Detect which cell encompasses the target text, then output its [x, y] center coordinate. 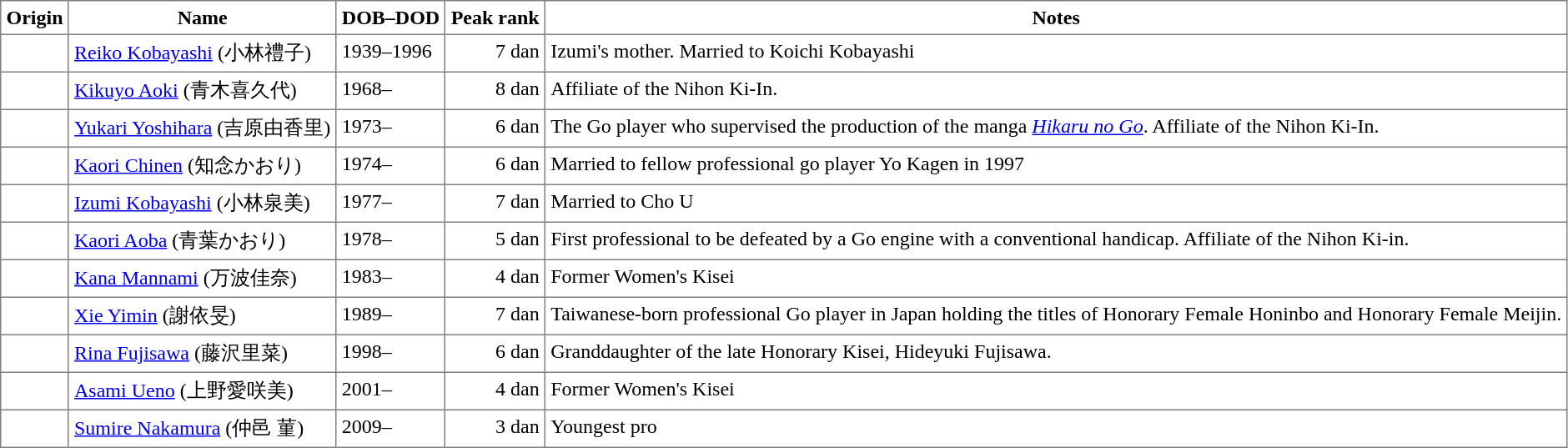
5 dan [495, 240]
Taiwanese-born professional Go player in Japan holding the titles of Honorary Female Honinbo and Honorary Female Meijin. [1056, 315]
Kaori Chinen (知念かおり) [202, 165]
Yukari Yoshihara (吉原由香里) [202, 128]
Youngest pro [1056, 429]
Origin [35, 18]
Xie Yimin (謝依旻) [202, 315]
Izumi's mother. Married to Koichi Kobayashi [1056, 53]
1939–1996 [390, 53]
Kikuyo Aoki (青木喜久代) [202, 90]
2009– [390, 429]
Name [202, 18]
Izumi Kobayashi (小林泉美) [202, 204]
Kana Mannami (万波佳奈) [202, 279]
1977– [390, 204]
Affiliate of the Nihon Ki-In. [1056, 90]
The Go player who supervised the production of the manga Hikaru no Go. Affiliate of the Nihon Ki-In. [1056, 128]
Granddaughter of the late Honorary Kisei, Hideyuki Fujisawa. [1056, 354]
1998– [390, 354]
1983– [390, 279]
1973– [390, 128]
Notes [1056, 18]
1968– [390, 90]
2001– [390, 390]
3 dan [495, 429]
Rina Fujisawa (藤沢里菜) [202, 354]
Kaori Aoba (青葉かおり) [202, 240]
Reiko Kobayashi (小林禮子) [202, 53]
Peak rank [495, 18]
Married to fellow professional go player Yo Kagen in 1997 [1056, 165]
8 dan [495, 90]
First professional to be defeated by a Go engine with a conventional handicap. Affiliate of the Nihon Ki-in. [1056, 240]
1989– [390, 315]
Sumire Nakamura (仲邑 菫) [202, 429]
Asami Ueno (上野愛咲美) [202, 390]
1974– [390, 165]
Married to Cho U [1056, 204]
1978– [390, 240]
DOB–DOD [390, 18]
